Search for the cell housing the specified text and yield its [x, y] center coordinate. 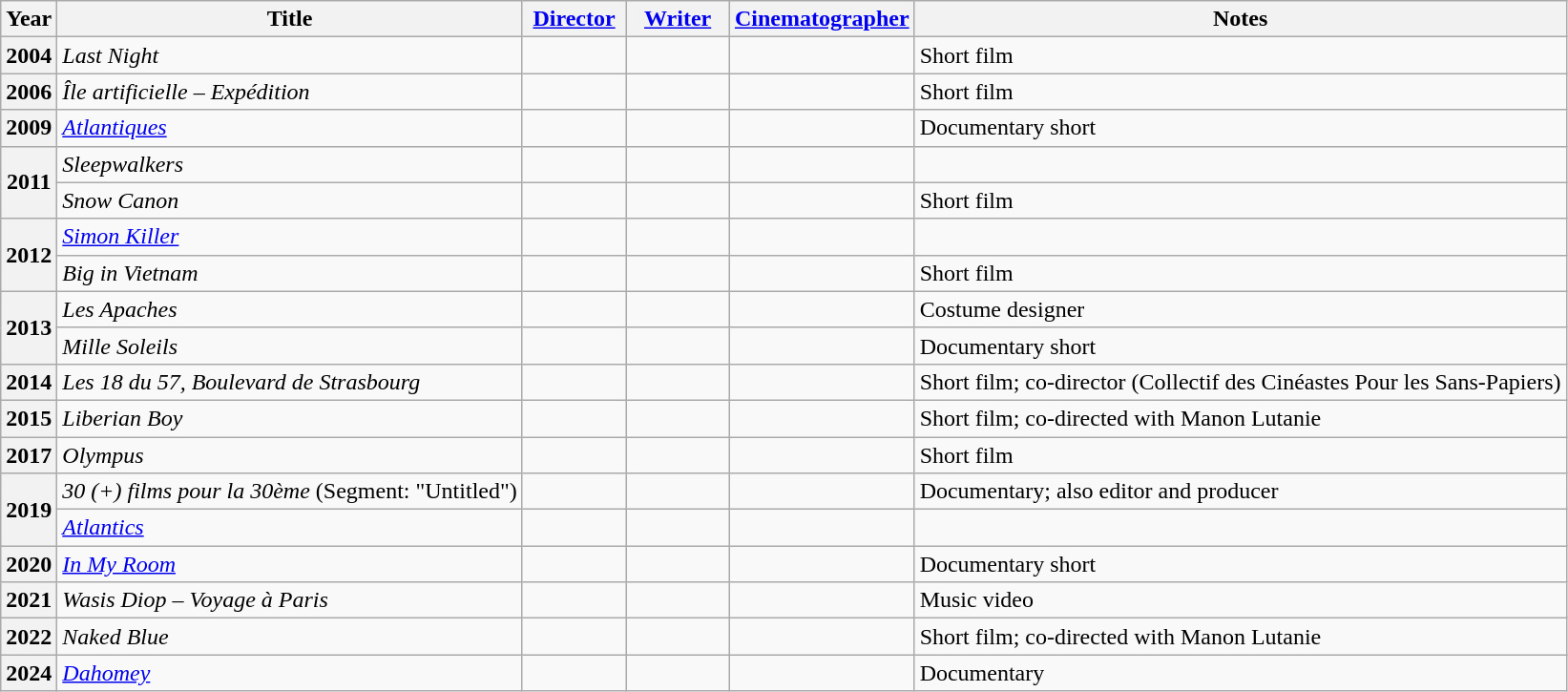
Atlantiques [290, 128]
Naked Blue [290, 637]
Writer [678, 19]
Mille Soleils [290, 346]
2012 [29, 255]
Les Apaches [290, 309]
Snow Canon [290, 200]
Costume designer [1241, 309]
Short film; co-director (Collectif des Cinéastes Pour les Sans-Papiers) [1241, 382]
Notes [1241, 19]
2019 [29, 510]
Documentary; also editor and producer [1241, 492]
Title [290, 19]
2014 [29, 382]
Last Night [290, 55]
Île artificielle – Expédition [290, 92]
2024 [29, 673]
In My Room [290, 564]
2013 [29, 327]
Dahomey [290, 673]
30 (+) films pour la 30ème (Segment: "Untitled") [290, 492]
Documentary [1241, 673]
2020 [29, 564]
2006 [29, 92]
Liberian Boy [290, 418]
Wasis Diop – Voyage à Paris [290, 600]
Year [29, 19]
2021 [29, 600]
Cinematographer [822, 19]
Atlantics [290, 528]
2015 [29, 418]
Big in Vietnam [290, 273]
Les 18 du 57, Boulevard de Strasbourg [290, 382]
2009 [29, 128]
Olympus [290, 455]
2004 [29, 55]
2011 [29, 182]
Director [575, 19]
Music video [1241, 600]
Sleepwalkers [290, 164]
2017 [29, 455]
2022 [29, 637]
Simon Killer [290, 237]
